Locate the cell with the specified text and output its (x, y) center coordinate. 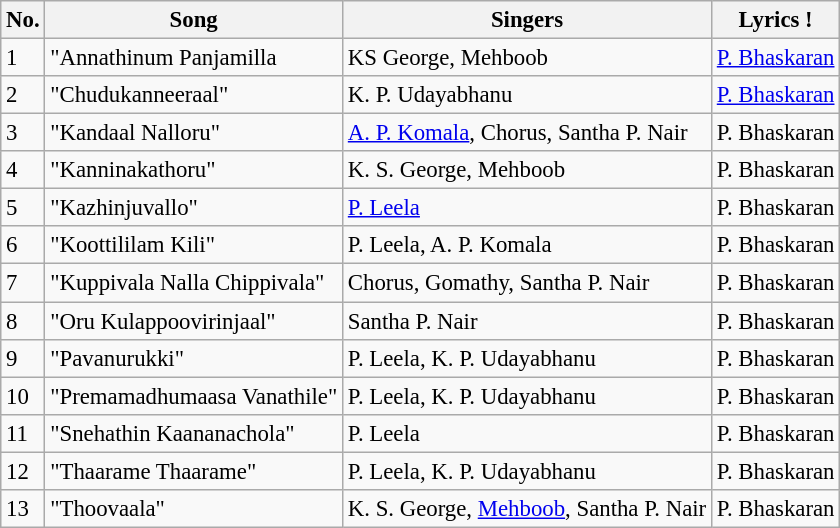
"Annathinum Panjamilla (194, 58)
"Premamadhumaasa Vanathile" (194, 396)
11 (23, 433)
A. P. Komala, Chorus, Santha P. Nair (528, 133)
10 (23, 396)
2 (23, 95)
"Chudukanneeraal" (194, 95)
K. P. Udayabhanu (528, 95)
"Koottililam Kili" (194, 245)
No. (23, 20)
6 (23, 245)
"Kuppivala Nalla Chippivala" (194, 283)
3 (23, 133)
5 (23, 208)
12 (23, 471)
"Thoovaala" (194, 509)
K. S. George, Mehboob, Santha P. Nair (528, 509)
"Pavanurukki" (194, 358)
4 (23, 170)
"Kanninakathoru" (194, 170)
"Kazhinjuvallo" (194, 208)
"Oru Kulappoovirinjaal" (194, 321)
13 (23, 509)
Chorus, Gomathy, Santha P. Nair (528, 283)
KS George, Mehboob (528, 58)
"Thaarame Thaarame" (194, 471)
7 (23, 283)
9 (23, 358)
Singers (528, 20)
Song (194, 20)
P. Leela, A. P. Komala (528, 245)
Lyrics ! (775, 20)
1 (23, 58)
8 (23, 321)
K. S. George, Mehboob (528, 170)
"Kandaal Nalloru" (194, 133)
Santha P. Nair (528, 321)
"Snehathin Kaananachola" (194, 433)
